From the cell containing the given text, extract its center point as [x, y] coordinate. 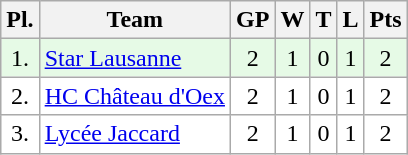
W [292, 20]
Pl. [20, 20]
GP [252, 20]
T [324, 20]
Team [134, 20]
3. [20, 134]
Pts [386, 20]
Star Lausanne [134, 58]
1. [20, 58]
Lycée Jaccard [134, 134]
2. [20, 96]
HC Château d'Oex [134, 96]
L [350, 20]
